Capture the cell that displays the provided text and extract its (X, Y) central coordinate. 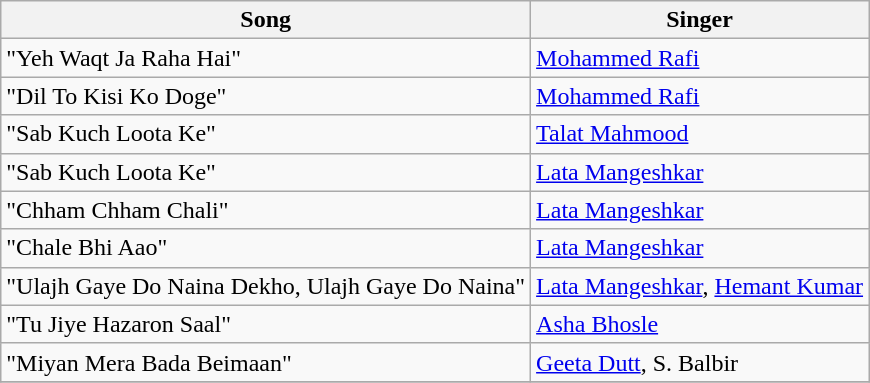
"Tu Jiye Hazaron Saal" (266, 324)
Singer (700, 20)
"Yeh Waqt Ja Raha Hai" (266, 58)
Song (266, 20)
"Miyan Mera Bada Beimaan" (266, 362)
Lata Mangeshkar, Hemant Kumar (700, 286)
"Dil To Kisi Ko Doge" (266, 96)
Asha Bhosle (700, 324)
"Chham Chham Chali" (266, 210)
Talat Mahmood (700, 134)
"Chale Bhi Aao" (266, 248)
"Ulajh Gaye Do Naina Dekho, Ulajh Gaye Do Naina" (266, 286)
Geeta Dutt, S. Balbir (700, 362)
